Extract the [x, y] coordinate from the center of the cell holding the provided text.  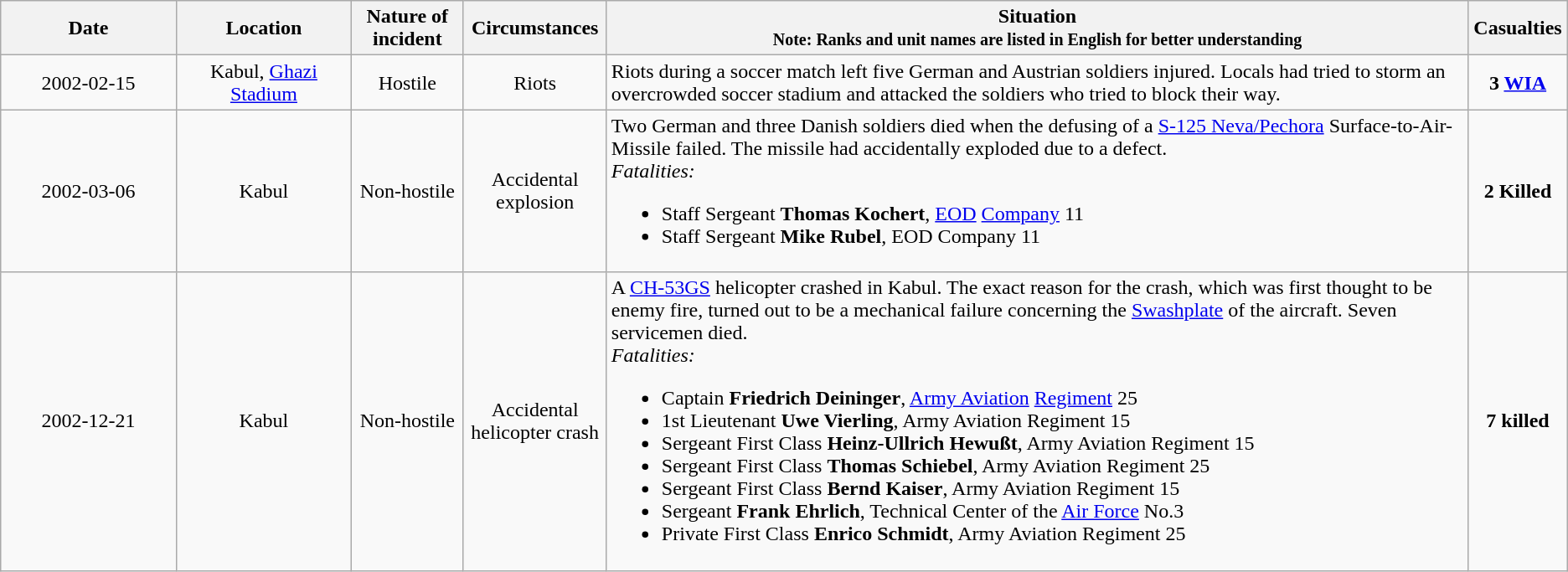
Casualties [1518, 28]
Nature of incident [407, 28]
3 WIA [1518, 82]
Accidental helicopter crash [534, 421]
7 killed [1518, 421]
Hostile [407, 82]
SituationNote: Ranks and unit names are listed in English for better understanding [1037, 28]
2 Killed [1518, 191]
Circumstances [534, 28]
Riots [534, 82]
Date [89, 28]
Location [263, 28]
Accidental explosion [534, 191]
2002-02-15 [89, 82]
2002-12-21 [89, 421]
Kabul, Ghazi Stadium [263, 82]
2002-03-06 [89, 191]
